From the cell containing the given text, extract its center point as (X, Y) coordinate. 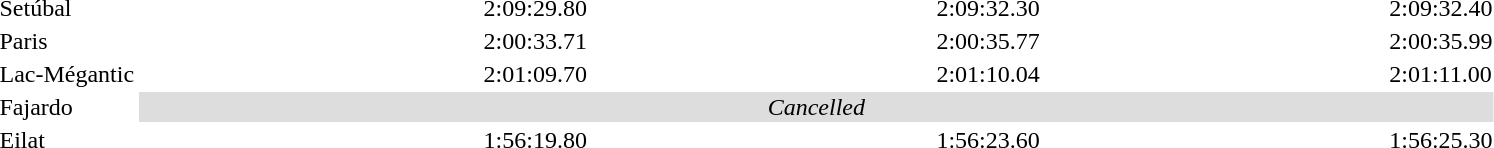
2:00:33.71 (535, 41)
2:01:09.70 (535, 74)
2:00:35.77 (988, 41)
2:01:10.04 (988, 74)
2:00:35.99 (1441, 41)
2:01:11.00 (1441, 74)
